Search for the cell housing the specified text and yield its (x, y) center coordinate. 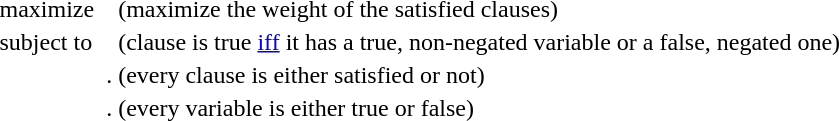
. (110, 75)
